Output the [X, Y] coordinate of the center of the cell containing the given text.  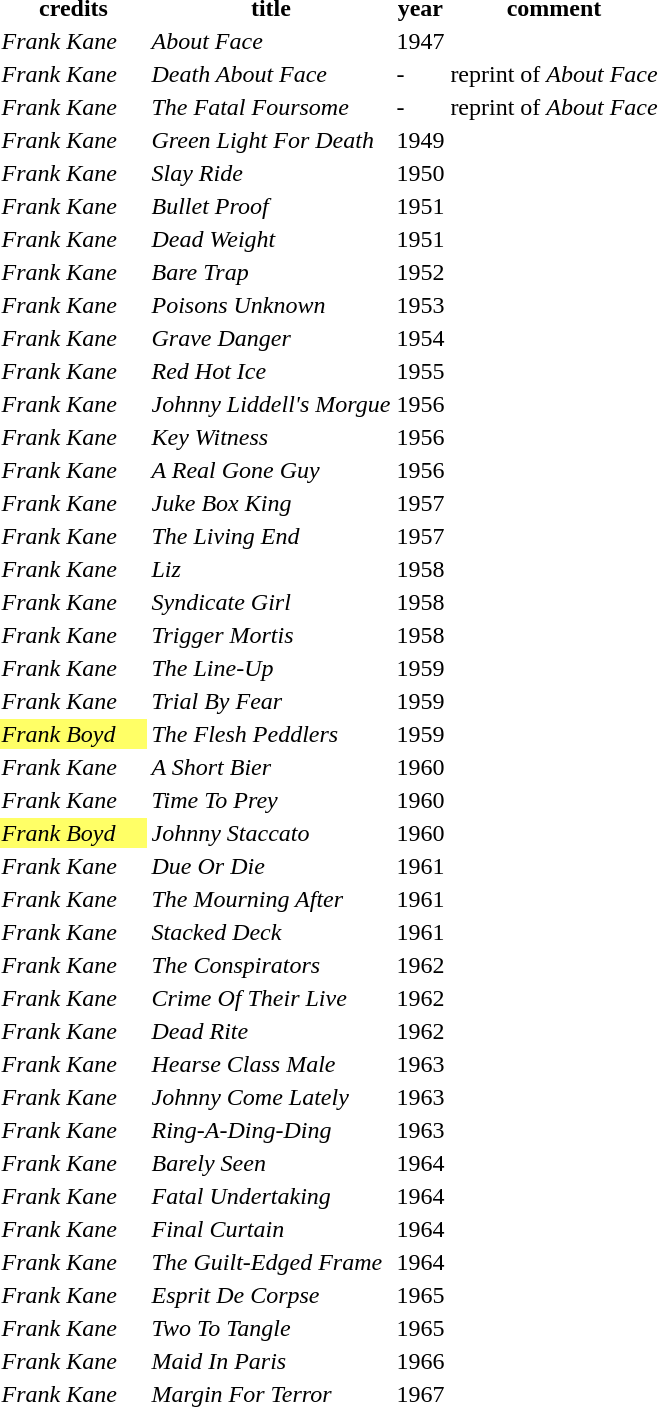
About Face [271, 41]
Grave Danger [271, 338]
The Living End [271, 536]
Key Witness [271, 437]
Slay Ride [271, 173]
Time To Prey [271, 800]
Barely Seen [271, 1163]
1953 [420, 305]
Trial By Fear [271, 701]
Green Light For Death [271, 140]
Juke Box King [271, 503]
Trigger Mortis [271, 635]
Liz [271, 569]
1955 [420, 371]
1966 [420, 1361]
Esprit De Corpse [271, 1295]
A Real Gone Guy [271, 470]
Bullet Proof [271, 206]
Death About Face [271, 74]
Poisons Unknown [271, 305]
The Flesh Peddlers [271, 734]
Syndicate Girl [271, 602]
Bare Trap [271, 272]
A Short Bier [271, 767]
Due Or Die [271, 866]
Fatal Undertaking [271, 1196]
1950 [420, 173]
Johnny Liddell's Morgue [271, 404]
1954 [420, 338]
Dead Weight [271, 239]
Two To Tangle [271, 1328]
Hearse Class Male [271, 1064]
The Line-Up [271, 668]
Red Hot Ice [271, 371]
Crime Of Their Live [271, 998]
Johnny Come Lately [271, 1097]
The Conspirators [271, 965]
1952 [420, 272]
The Guilt-Edged Frame [271, 1262]
Ring-A-Ding-Ding [271, 1130]
Johnny Staccato [271, 833]
1949 [420, 140]
The Mourning After [271, 899]
The Fatal Foursome [271, 107]
Final Curtain [271, 1229]
Dead Rite [271, 1031]
1947 [420, 41]
Maid In Paris [271, 1361]
Stacked Deck [271, 932]
